Determine the (x, y) coordinate at the center of the cell enclosing the given text.  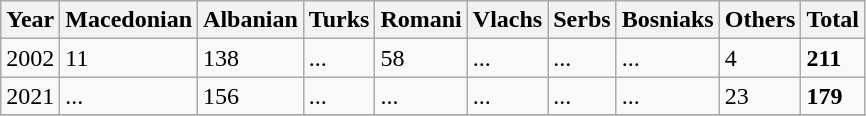
Albanian (251, 20)
2002 (30, 58)
156 (251, 96)
4 (760, 58)
Vlachs (507, 20)
Turks (339, 20)
211 (833, 58)
Total (833, 20)
138 (251, 58)
Macedonian (129, 20)
2021 (30, 96)
Serbs (582, 20)
23 (760, 96)
Bosniaks (668, 20)
Others (760, 20)
11 (129, 58)
Year (30, 20)
179 (833, 96)
Romani (421, 20)
58 (421, 58)
